Return (x, y) of the center of cell containing provided text 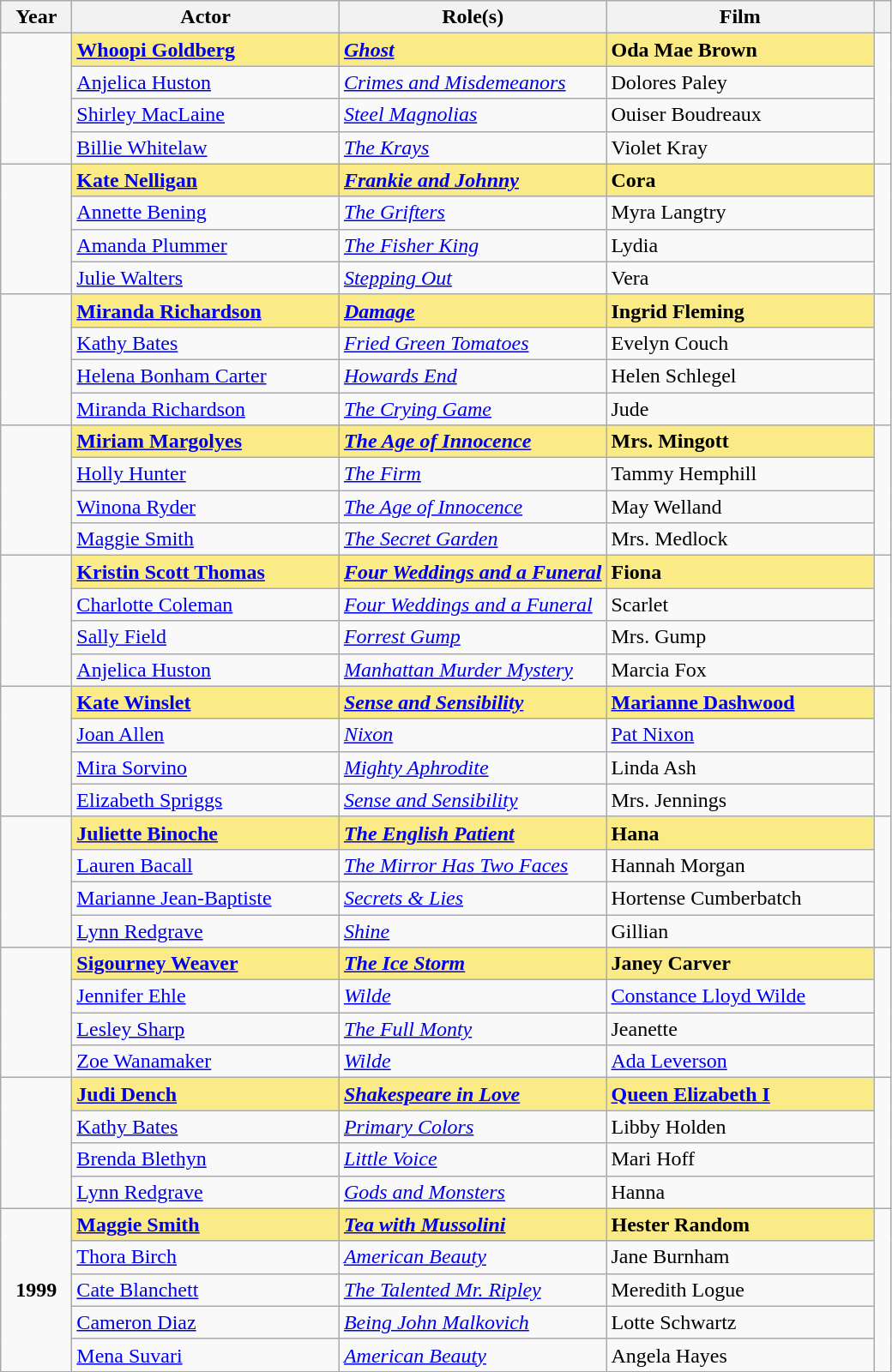
Julie Walters (206, 278)
The Mirror Has Two Faces (473, 865)
Libby Holden (740, 1127)
Sally Field (206, 637)
Kate Nelligan (206, 180)
Ada Leverson (740, 1062)
Jane Burnham (740, 1257)
Howards End (473, 376)
Jeanette (740, 1029)
Hortense Cumberbatch (740, 898)
Lesley Sharp (206, 1029)
Hannah Morgan (740, 865)
Jude (740, 409)
The Full Monty (473, 1029)
Gillian (740, 930)
1999 (36, 1290)
Marcia Fox (740, 670)
Amanda Plummer (206, 245)
Fried Green Tomatoes (473, 343)
Lydia (740, 245)
Dolores Paley (740, 82)
Marianne Dashwood (740, 702)
Mira Sorvino (206, 767)
Judi Dench (206, 1094)
Kristin Scott Thomas (206, 572)
Shine (473, 930)
Mrs. Gump (740, 637)
The Krays (473, 147)
Vera (740, 278)
Winona Ryder (206, 507)
Forrest Gump (473, 637)
Tammy Hemphill (740, 474)
Thora Birch (206, 1257)
Nixon (473, 735)
The English Patient (473, 833)
Zoe Wanamaker (206, 1062)
Elizabeth Spriggs (206, 800)
Queen Elizabeth I (740, 1094)
Helena Bonham Carter (206, 376)
Lauren Bacall (206, 865)
Gods and Monsters (473, 1192)
Violet Kray (740, 147)
Actor (206, 17)
Cate Blanchett (206, 1290)
Secrets & Lies (473, 898)
Damage (473, 310)
The Ice Storm (473, 964)
The Talented Mr. Ripley (473, 1290)
Hana (740, 833)
Crimes and Misdemeanors (473, 82)
Evelyn Couch (740, 343)
Frankie and Johnny (473, 180)
Shakespeare in Love (473, 1094)
Angela Hayes (740, 1355)
Pat Nixon (740, 735)
Kate Winslet (206, 702)
Lotte Schwartz (740, 1322)
Jennifer Ehle (206, 996)
Mari Hoff (740, 1159)
The Secret Garden (473, 539)
Marianne Jean-Baptiste (206, 898)
Mrs. Medlock (740, 539)
Hester Random (740, 1225)
Ingrid Fleming (740, 310)
The Fisher King (473, 245)
Miriam Margolyes (206, 442)
Shirley MacLaine (206, 115)
Sigourney Weaver (206, 964)
Primary Colors (473, 1127)
Juliette Binoche (206, 833)
Cameron Diaz (206, 1322)
Cora (740, 180)
Role(s) (473, 17)
Tea with Mussolini (473, 1225)
Oda Mae Brown (740, 50)
Little Voice (473, 1159)
Charlotte Coleman (206, 605)
Scarlet (740, 605)
Ouiser Boudreaux (740, 115)
The Grifters (473, 213)
The Crying Game (473, 409)
Mrs. Jennings (740, 800)
Myra Langtry (740, 213)
Annette Bening (206, 213)
Billie Whitelaw (206, 147)
Constance Lloyd Wilde (740, 996)
Joan Allen (206, 735)
Mighty Aphrodite (473, 767)
Being John Malkovich (473, 1322)
Brenda Blethyn (206, 1159)
The Firm (473, 474)
Holly Hunter (206, 474)
Helen Schlegel (740, 376)
May Welland (740, 507)
Manhattan Murder Mystery (473, 670)
Janey Carver (740, 964)
Whoopi Goldberg (206, 50)
Mena Suvari (206, 1355)
Stepping Out (473, 278)
Steel Magnolias (473, 115)
Linda Ash (740, 767)
Year (36, 17)
Film (740, 17)
Mrs. Mingott (740, 442)
Meredith Logue (740, 1290)
Fiona (740, 572)
Ghost (473, 50)
Hanna (740, 1192)
